For the text-containing cell, return its midpoint in [X, Y] coordinate format. 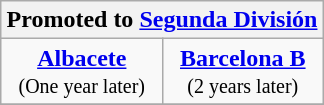
Barcelona B(2 years later) [243, 72]
Albacete(One year later) [82, 72]
Promoted to Segunda División [162, 20]
